Output the (x, y) coordinate of the center of the cell containing the given text.  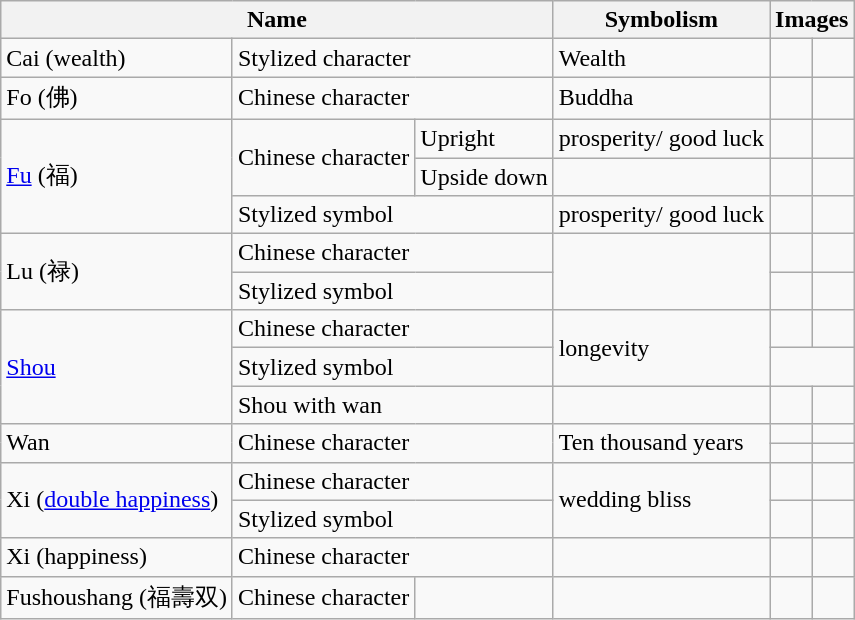
longevity (661, 348)
Stylized character (392, 58)
Buddha (661, 98)
Upright (484, 138)
Lu (禄) (117, 272)
Images (812, 20)
Wan (117, 443)
Cai (wealth) (117, 58)
Symbolism (661, 20)
Wealth (661, 58)
Shou (117, 367)
Fu (福) (117, 176)
Xi (double happiness) (117, 500)
Shou with wan (392, 405)
Upside down (484, 177)
wedding bliss (661, 500)
Xi (happiness) (117, 557)
Name (277, 20)
Fo (佛) (117, 98)
Ten thousand years (661, 443)
Fushoushang (福壽双) (117, 598)
